Extract the [x, y] coordinate from the center of the cell holding the provided text.  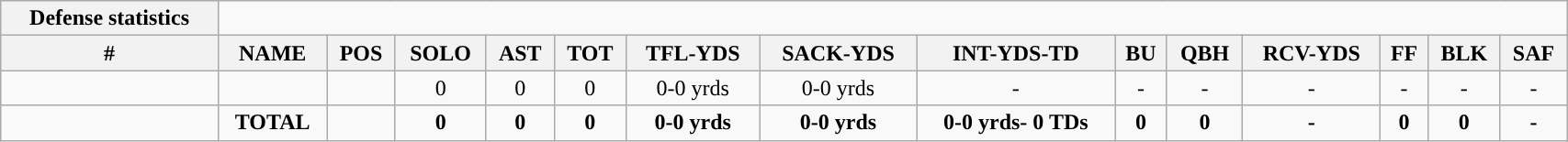
SOLO [441, 53]
FF [1404, 53]
AST [520, 53]
# [110, 53]
TOTAL [272, 123]
INT-YDS-TD [1016, 53]
POS [361, 53]
Defense statistics [110, 18]
BLK [1464, 53]
QBH [1204, 53]
TOT [590, 53]
SACK-YDS [838, 53]
NAME [272, 53]
0-0 yrds- 0 TDs [1016, 123]
TFL-YDS [693, 53]
BU [1141, 53]
RCV-YDS [1312, 53]
SAF [1533, 53]
